Search for the cell housing the specified text and yield its [x, y] center coordinate. 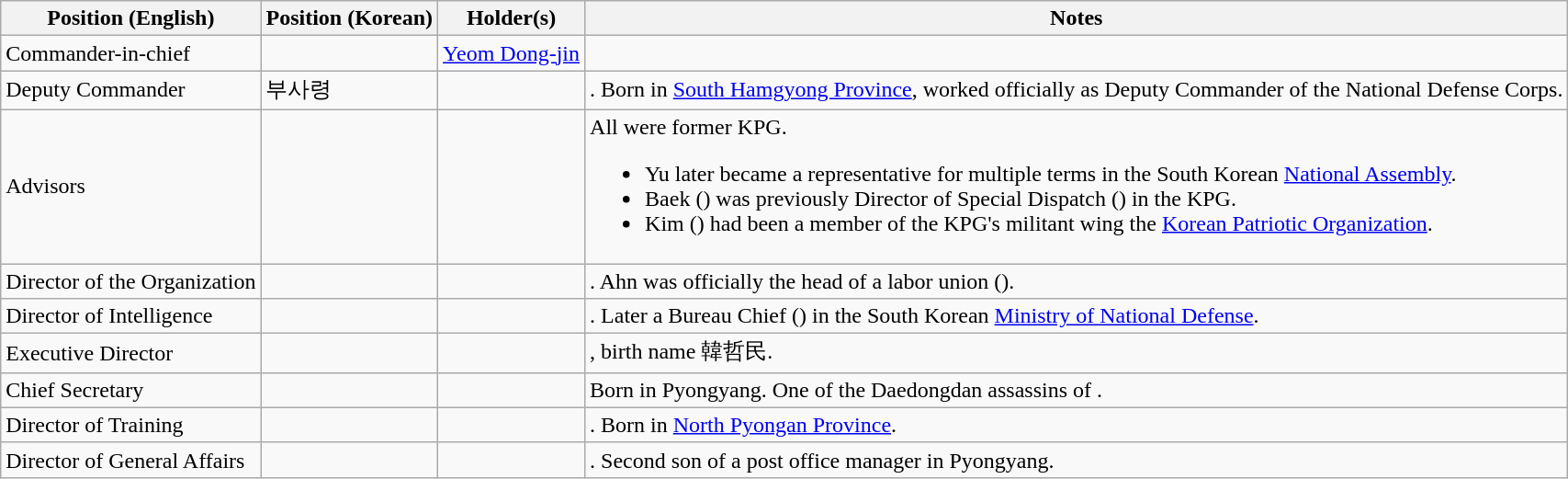
Deputy Commander [130, 90]
Holder(s) [512, 18]
Executive Director [130, 353]
. Second son of a post office manager in Pyongyang. [1077, 460]
Director of General Affairs [130, 460]
Advisors [130, 186]
Born in Pyongyang. One of the Daedongdan assassins of . [1077, 390]
Position (English) [130, 18]
Position (Korean) [349, 18]
, birth name 韓哲民. [1077, 353]
Director of Intelligence [130, 316]
. Later a Bureau Chief () in the South Korean Ministry of National Defense. [1077, 316]
Yeom Dong-jin [512, 53]
부사령 [349, 90]
Notes [1077, 18]
. Ahn was officially the head of a labor union (). [1077, 280]
Chief Secretary [130, 390]
Commander-in-chief [130, 53]
. Born in North Pyongan Province. [1077, 425]
. Born in South Hamgyong Province, worked officially as Deputy Commander of the National Defense Corps. [1077, 90]
Director of Training [130, 425]
Director of the Organization [130, 280]
